Detect which cell encompasses the target text, then output its [X, Y] center coordinate. 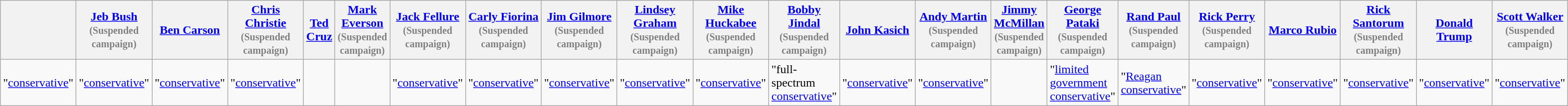
George Pataki (Suspended campaign) [1083, 30]
Donald Trump [1454, 30]
"full-spectrum conservative" [804, 83]
Mark Everson (Suspended campaign) [363, 30]
Ted Cruz [319, 30]
Lindsey Graham (Suspended campaign) [655, 30]
Andy Martin (Suspended campaign) [953, 30]
Ben Carson [190, 30]
Mike Huckabee (Suspended campaign) [731, 30]
Jimmy McMillan (Suspended campaign) [1019, 30]
Bobby Jindal (Suspended campaign) [804, 30]
Jack Fellure (Suspended campaign) [428, 30]
Scott Walker (Suspended campaign) [1530, 30]
Rand Paul (Suspended campaign) [1154, 30]
"Reagan conservative" [1154, 83]
Jim Gilmore (Suspended campaign) [579, 30]
John Kasich [877, 30]
Rick Perry (Suspended campaign) [1227, 30]
"limited government conservative" [1083, 83]
Rick Santorum (Suspended campaign) [1378, 30]
Jeb Bush (Suspended campaign) [114, 30]
Carly Fiorina (Suspended campaign) [503, 30]
Chris Christie (Suspended campaign) [266, 30]
Marco Rubio [1303, 30]
